Detect which cell encompasses the target text, then output its [X, Y] center coordinate. 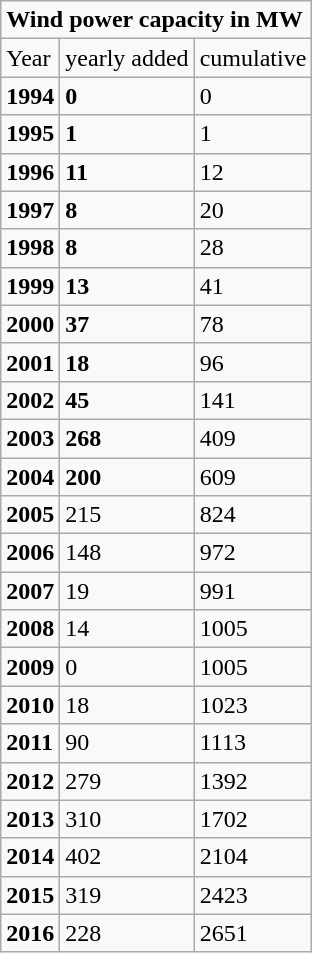
2012 [30, 781]
1999 [30, 286]
yearly added [127, 58]
310 [127, 819]
41 [253, 286]
1998 [30, 248]
2010 [30, 705]
2004 [30, 477]
11 [127, 172]
402 [127, 857]
215 [127, 515]
972 [253, 553]
96 [253, 362]
148 [127, 553]
2005 [30, 515]
28 [253, 248]
2104 [253, 857]
Wind power capacity in MW [156, 20]
1994 [30, 96]
2006 [30, 553]
1702 [253, 819]
2007 [30, 591]
279 [127, 781]
12 [253, 172]
200 [127, 477]
991 [253, 591]
1997 [30, 210]
268 [127, 438]
609 [253, 477]
228 [127, 933]
1023 [253, 705]
141 [253, 400]
319 [127, 895]
2011 [30, 743]
2001 [30, 362]
2008 [30, 629]
1995 [30, 134]
1392 [253, 781]
1996 [30, 172]
2009 [30, 667]
1113 [253, 743]
78 [253, 324]
13 [127, 286]
19 [127, 591]
2014 [30, 857]
cumulative [253, 58]
824 [253, 515]
2002 [30, 400]
90 [127, 743]
14 [127, 629]
Year [30, 58]
2016 [30, 933]
20 [253, 210]
45 [127, 400]
2013 [30, 819]
409 [253, 438]
2003 [30, 438]
2651 [253, 933]
2423 [253, 895]
2015 [30, 895]
2000 [30, 324]
37 [127, 324]
